For the text-containing cell, return its midpoint in [X, Y] coordinate format. 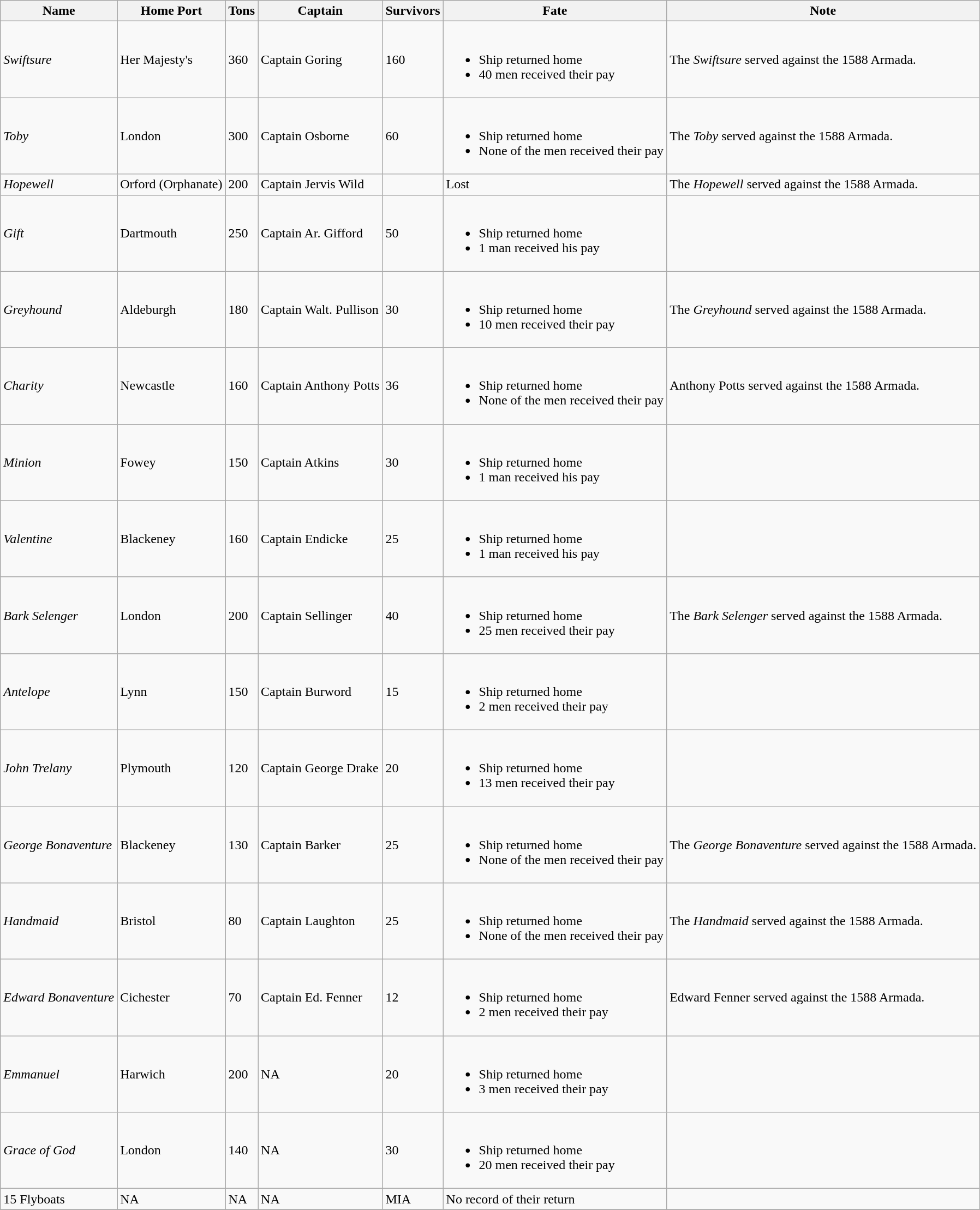
Edward Bonaventure [59, 998]
250 [242, 233]
Lost [555, 184]
Toby [59, 136]
Grace of God [59, 1151]
Captain George Drake [320, 768]
Her Majesty's [171, 59]
Ship returned home25 men received their pay [555, 615]
Captain [320, 11]
70 [242, 998]
George Bonaventure [59, 845]
130 [242, 845]
15 [413, 692]
Hopewell [59, 184]
140 [242, 1151]
Edward Fenner served against the 1588 Armada. [823, 998]
Captain Ed. Fenner [320, 998]
300 [242, 136]
Handmaid [59, 921]
The Swiftsure served against the 1588 Armada. [823, 59]
80 [242, 921]
Captain Endicke [320, 539]
Survivors [413, 11]
Fate [555, 11]
Captain Barker [320, 845]
Ship returned home20 men received their pay [555, 1151]
36 [413, 386]
Ship returned home40 men received their pay [555, 59]
Emmanuel [59, 1074]
Cichester [171, 998]
Minion [59, 462]
Name [59, 11]
Harwich [171, 1074]
Captain Burword [320, 692]
The Toby served against the 1588 Armada. [823, 136]
Captain Sellinger [320, 615]
Anthony Potts served against the 1588 Armada. [823, 386]
Captain Osborne [320, 136]
Captain Laughton [320, 921]
40 [413, 615]
MIA [413, 1199]
Swiftsure [59, 59]
Captain Jervis Wild [320, 184]
Ship returned home3 men received their pay [555, 1074]
Charity [59, 386]
Valentine [59, 539]
The Handmaid served against the 1588 Armada. [823, 921]
Bristol [171, 921]
180 [242, 309]
Gift [59, 233]
Greyhound [59, 309]
Dartmouth [171, 233]
John Trelany [59, 768]
Antelope [59, 692]
Captain Goring [320, 59]
The George Bonaventure served against the 1588 Armada. [823, 845]
Plymouth [171, 768]
The Greyhound served against the 1588 Armada. [823, 309]
Ship returned home13 men received their pay [555, 768]
15 Flyboats [59, 1199]
Newcastle [171, 386]
Captain Atkins [320, 462]
360 [242, 59]
Captain Ar. Gifford [320, 233]
50 [413, 233]
Ship returned home10 men received their pay [555, 309]
Home Port [171, 11]
Note [823, 11]
The Hopewell served against the 1588 Armada. [823, 184]
Orford (Orphanate) [171, 184]
Lynn [171, 692]
Captain Walt. Pullison [320, 309]
120 [242, 768]
No record of their return [555, 1199]
Tons [242, 11]
The Bark Selenger served against the 1588 Armada. [823, 615]
60 [413, 136]
Aldeburgh [171, 309]
Bark Selenger [59, 615]
Captain Anthony Potts [320, 386]
Fowey [171, 462]
12 [413, 998]
